Locate the cell with the specified text and output its [x, y] center coordinate. 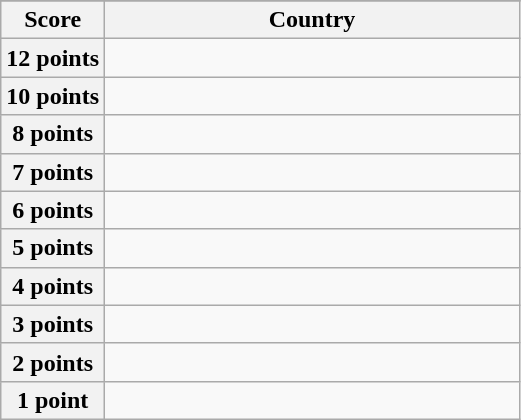
10 points [53, 96]
8 points [53, 134]
7 points [53, 172]
5 points [53, 248]
3 points [53, 324]
4 points [53, 286]
1 point [53, 400]
Score [53, 20]
2 points [53, 362]
6 points [53, 210]
Country [312, 20]
12 points [53, 58]
